Identify which cell holds the provided text, then report its [x, y] central coordinate. 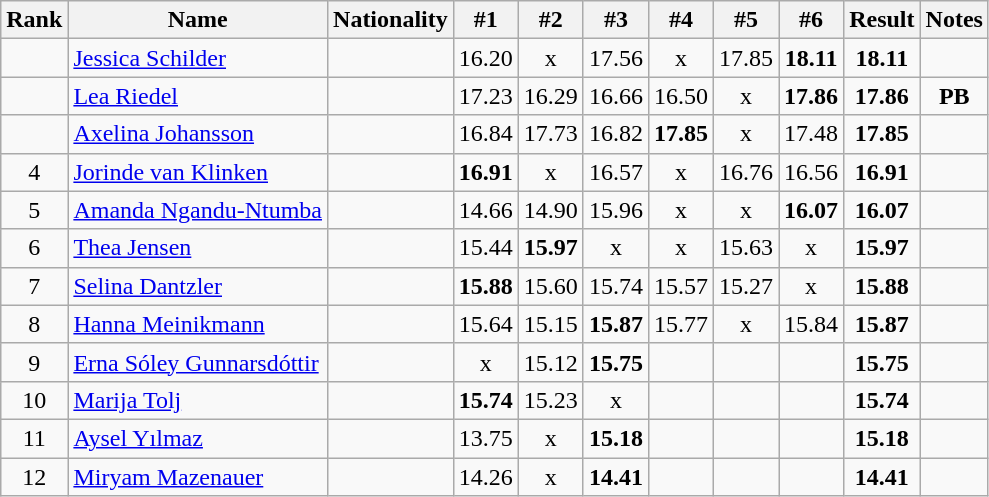
15.77 [680, 324]
15.60 [550, 286]
#2 [550, 20]
15.12 [550, 362]
7 [34, 286]
9 [34, 362]
17.48 [812, 134]
16.20 [486, 58]
15.57 [680, 286]
Miryam Mazenauer [198, 477]
4 [34, 172]
15.63 [746, 248]
16.29 [550, 96]
Selina Dantzler [198, 286]
Lea Riedel [198, 96]
16.66 [616, 96]
17.73 [550, 134]
12 [34, 477]
17.56 [616, 58]
14.66 [486, 210]
Result [882, 20]
#3 [616, 20]
Thea Jensen [198, 248]
17.23 [486, 96]
Notes [954, 20]
Axelina Johansson [198, 134]
11 [34, 438]
14.26 [486, 477]
15.64 [486, 324]
#4 [680, 20]
Aysel Yılmaz [198, 438]
Marija Tolj [198, 400]
13.75 [486, 438]
Name [198, 20]
15.23 [550, 400]
16.56 [812, 172]
Hanna Meinikmann [198, 324]
10 [34, 400]
Jessica Schilder [198, 58]
15.84 [812, 324]
Erna Sóley Gunnarsdóttir [198, 362]
#5 [746, 20]
15.27 [746, 286]
16.84 [486, 134]
15.15 [550, 324]
15.44 [486, 248]
#1 [486, 20]
Amanda Ngandu-Ntumba [198, 210]
16.82 [616, 134]
Nationality [391, 20]
15.96 [616, 210]
5 [34, 210]
16.76 [746, 172]
8 [34, 324]
16.57 [616, 172]
6 [34, 248]
Rank [34, 20]
#6 [812, 20]
16.50 [680, 96]
PB [954, 96]
14.90 [550, 210]
Jorinde van Klinken [198, 172]
